Output the (x, y) coordinate of the center of the cell containing the given text.  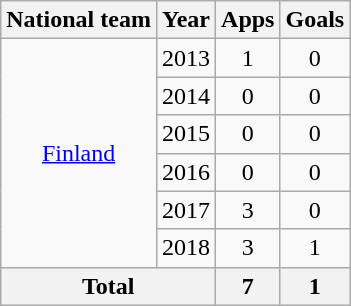
2015 (186, 134)
2014 (186, 96)
2013 (186, 58)
2016 (186, 172)
2017 (186, 210)
Total (108, 286)
Apps (248, 20)
Finland (79, 153)
2018 (186, 248)
7 (248, 286)
Year (186, 20)
National team (79, 20)
Goals (315, 20)
